Provide the [x, y] coordinate of the cell's center where the given text is located.  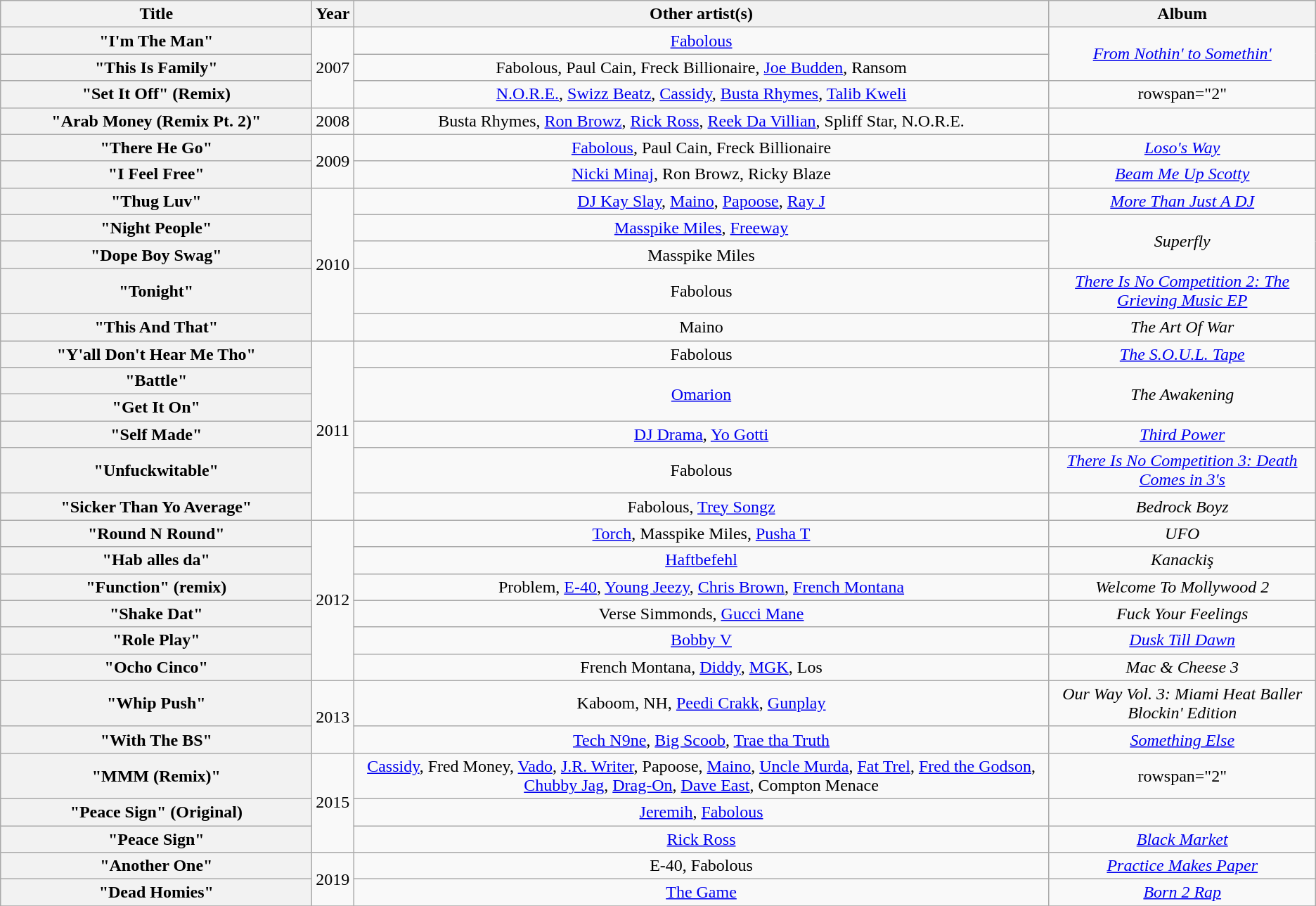
Kaboom, NH, Peedi Crakk, Gunplay [702, 703]
"Night People" [156, 228]
Title [156, 14]
Welcome To Mollywood 2 [1182, 587]
Dusk Till Dawn [1182, 640]
Bedrock Boyz [1182, 507]
"Thug Luv" [156, 201]
Mac & Cheese 3 [1182, 667]
Busta Rhymes, Ron Browz, Rick Ross, Reek Da Villian, Spliff Star, N.O.R.E. [702, 121]
"With The BS" [156, 739]
The S.O.U.L. Tape [1182, 354]
2011 [333, 430]
"I'm The Man" [156, 41]
"Self Made" [156, 434]
Cassidy, Fred Money, Vado, J.R. Writer, Papoose, Maino, Uncle Murda, Fat Trel, Fred the Godson, Chubby Jag, Drag-On, Dave East, Compton Menace [702, 776]
"Tonight" [156, 291]
Maino [702, 327]
"Arab Money (Remix Pt. 2)" [156, 121]
Fuck Your Feelings [1182, 614]
The Awakening [1182, 394]
More Than Just A DJ [1182, 201]
"This And That" [156, 327]
French Montana, Diddy, MGK, Los [702, 667]
Loso's Way [1182, 148]
There Is No Competition 3: Death Comes in 3's [1182, 471]
Born 2 Rap [1182, 893]
Torch, Masspike Miles, Pusha T [702, 533]
"Ocho Cinco" [156, 667]
"Round N Round" [156, 533]
Jeremih, Fabolous [702, 812]
"Sicker Than Yo Average" [156, 507]
Fabolous, Paul Cain, Freck Billionaire [702, 148]
From Nothin' to Somethin' [1182, 54]
Problem, E-40, Young Jeezy, Chris Brown, French Montana [702, 587]
Black Market [1182, 839]
UFO [1182, 533]
Superfly [1182, 241]
Practice Makes Paper [1182, 866]
Fabolous, Paul Cain, Freck Billionaire, Joe Budden, Ransom [702, 67]
DJ Drama, Yo Gotti [702, 434]
Haftbefehl [702, 560]
N.O.R.E., Swizz Beatz, Cassidy, Busta Rhymes, Talib Kweli [702, 94]
"Shake Dat" [156, 614]
2015 [333, 803]
Album [1182, 14]
2012 [333, 600]
Fabolous, Trey Songz [702, 507]
"Get It On" [156, 408]
"Whip Push" [156, 703]
"Another One" [156, 866]
"Peace Sign" (Original) [156, 812]
2013 [333, 717]
There Is No Competition 2: The Grieving Music EP [1182, 291]
"Set It Off" (Remix) [156, 94]
Tech N9ne, Big Scoob, Trae tha Truth [702, 739]
Rick Ross [702, 839]
"Role Play" [156, 640]
"This Is Family" [156, 67]
E-40, Fabolous [702, 866]
Beam Me Up Scotty [1182, 174]
Our Way Vol. 3: Miami Heat Baller Blockin' Edition [1182, 703]
"Dope Boy Swag" [156, 254]
Nicki Minaj, Ron Browz, Ricky Blaze [702, 174]
Third Power [1182, 434]
"There He Go" [156, 148]
Year [333, 14]
"Unfuckwitable" [156, 471]
"Y'all Don't Hear Me Tho" [156, 354]
DJ Kay Slay, Maino, Papoose, Ray J [702, 201]
Something Else [1182, 739]
2019 [333, 879]
Other artist(s) [702, 14]
2009 [333, 161]
The Art Of War [1182, 327]
"Battle" [156, 381]
"Hab alles da" [156, 560]
"MMM (Remix)" [156, 776]
"Function" (remix) [156, 587]
2010 [333, 264]
Verse Simmonds, Gucci Mane [702, 614]
Masspike Miles [702, 254]
Omarion [702, 394]
2008 [333, 121]
The Game [702, 893]
"I Feel Free" [156, 174]
"Peace Sign" [156, 839]
2007 [333, 67]
Kanackiş [1182, 560]
Masspike Miles, Freeway [702, 228]
"Dead Homies" [156, 893]
Bobby V [702, 640]
